Find where the given text appears and provide that cell's center as [x, y] coordinate. 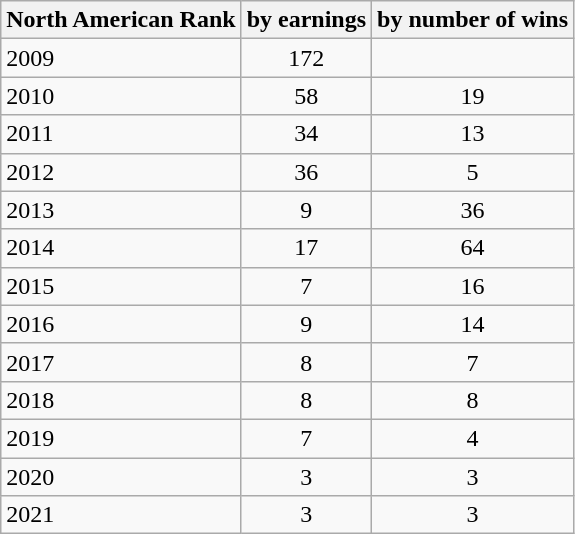
2014 [121, 248]
2018 [121, 400]
64 [473, 248]
2010 [121, 96]
34 [306, 134]
14 [473, 324]
by earnings [306, 20]
2009 [121, 58]
5 [473, 172]
2013 [121, 210]
2020 [121, 477]
4 [473, 438]
2011 [121, 134]
16 [473, 286]
172 [306, 58]
17 [306, 248]
2021 [121, 515]
2012 [121, 172]
19 [473, 96]
by number of wins [473, 20]
2016 [121, 324]
2017 [121, 362]
North American Rank [121, 20]
2019 [121, 438]
13 [473, 134]
2015 [121, 286]
58 [306, 96]
